Identify which cell holds the provided text, then report its (x, y) central coordinate. 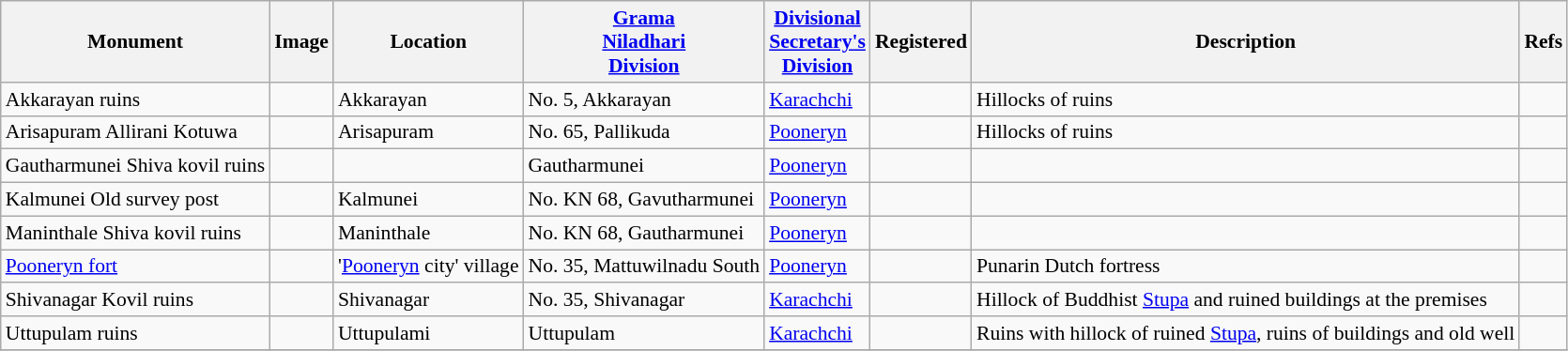
No. KN 68, Gavutharmunei (644, 200)
Gautharmunei Shiva kovil ruins (135, 166)
Description (1245, 41)
Refs (1544, 41)
No. 35, Mattuwilnadu South (644, 267)
Kalmunei (428, 200)
Shivanagar Kovil ruins (135, 300)
Uttupulam (644, 333)
No. 35, Shivanagar (644, 300)
DivisionalSecretary'sDivision (817, 41)
Location (428, 41)
Registered (921, 41)
Akkarayan ruins (135, 99)
No. 5, Akkarayan (644, 99)
Pooneryn fort (135, 267)
Uttupulami (428, 333)
'Pooneryn city' village (428, 267)
Maninthale (428, 233)
Arisapuram Allirani Kotuwa (135, 132)
GramaNiladhariDivision (644, 41)
No. KN 68, Gautharmunei (644, 233)
No. 65, Pallikuda (644, 132)
Image (301, 41)
Gautharmunei (644, 166)
Ruins with hillock of ruined Stupa, ruins of buildings and old well (1245, 333)
Monument (135, 41)
Shivanagar (428, 300)
Uttupulam ruins (135, 333)
Punarin Dutch fortress (1245, 267)
Arisapuram (428, 132)
Hillock of Buddhist Stupa and ruined buildings at the premises (1245, 300)
Maninthale Shiva kovil ruins (135, 233)
Kalmunei Old survey post (135, 200)
Akkarayan (428, 99)
